Scan for the cell matching the given text and deliver its (x, y) coordinate at center. 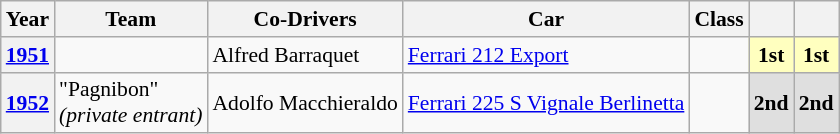
Alfred Barraquet (304, 55)
Ferrari 225 S Vignale Berlinetta (546, 102)
Co-Drivers (304, 19)
1952 (28, 102)
Car (546, 19)
Adolfo Macchieraldo (304, 102)
Year (28, 19)
Team (130, 19)
Ferrari 212 Export (546, 55)
1951 (28, 55)
Class (718, 19)
"Pagnibon"(private entrant) (130, 102)
